Determine the (X, Y) coordinate at the center of the cell enclosing the given text.  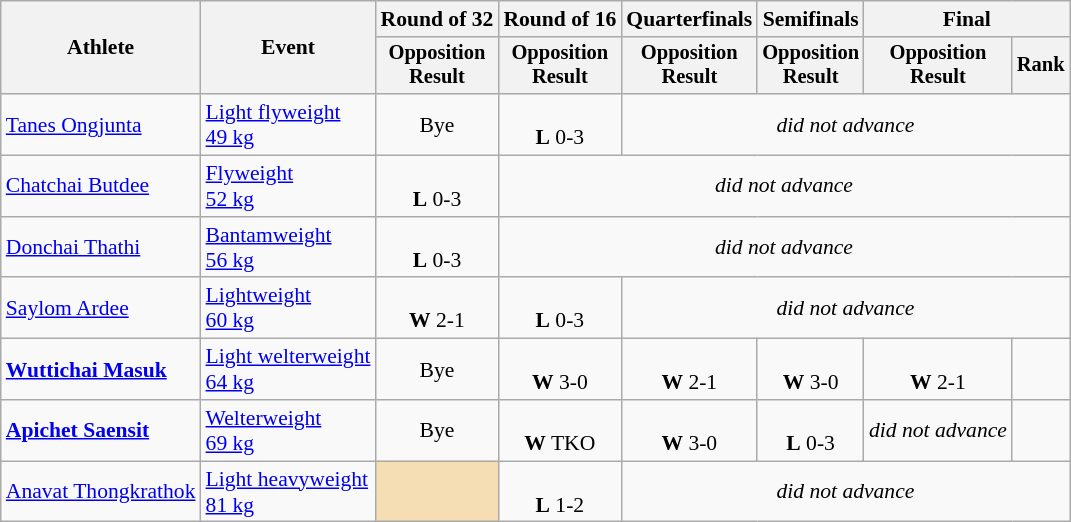
L 1-2 (560, 492)
Welterweight 69 kg (288, 430)
Flyweight 52 kg (288, 186)
Light heavyweight 81 kg (288, 492)
Final (967, 19)
Rank (1041, 66)
Light welterweight 64 kg (288, 370)
Semifinals (810, 19)
Saylom Ardee (101, 308)
Light flyweight 49 kg (288, 124)
Lightweight 60 kg (288, 308)
Chatchai Butdee (101, 186)
Quarterfinals (689, 19)
Donchai Thathi (101, 248)
Round of 32 (438, 19)
Anavat Thongkrathok (101, 492)
Round of 16 (560, 19)
Wuttichai Masuk (101, 370)
Event (288, 48)
Apichet Saensit (101, 430)
Athlete (101, 48)
Bantamweight 56 kg (288, 248)
W TKO (560, 430)
Tanes Ongjunta (101, 124)
